Output the [x, y] coordinate of the center of the cell containing the given text.  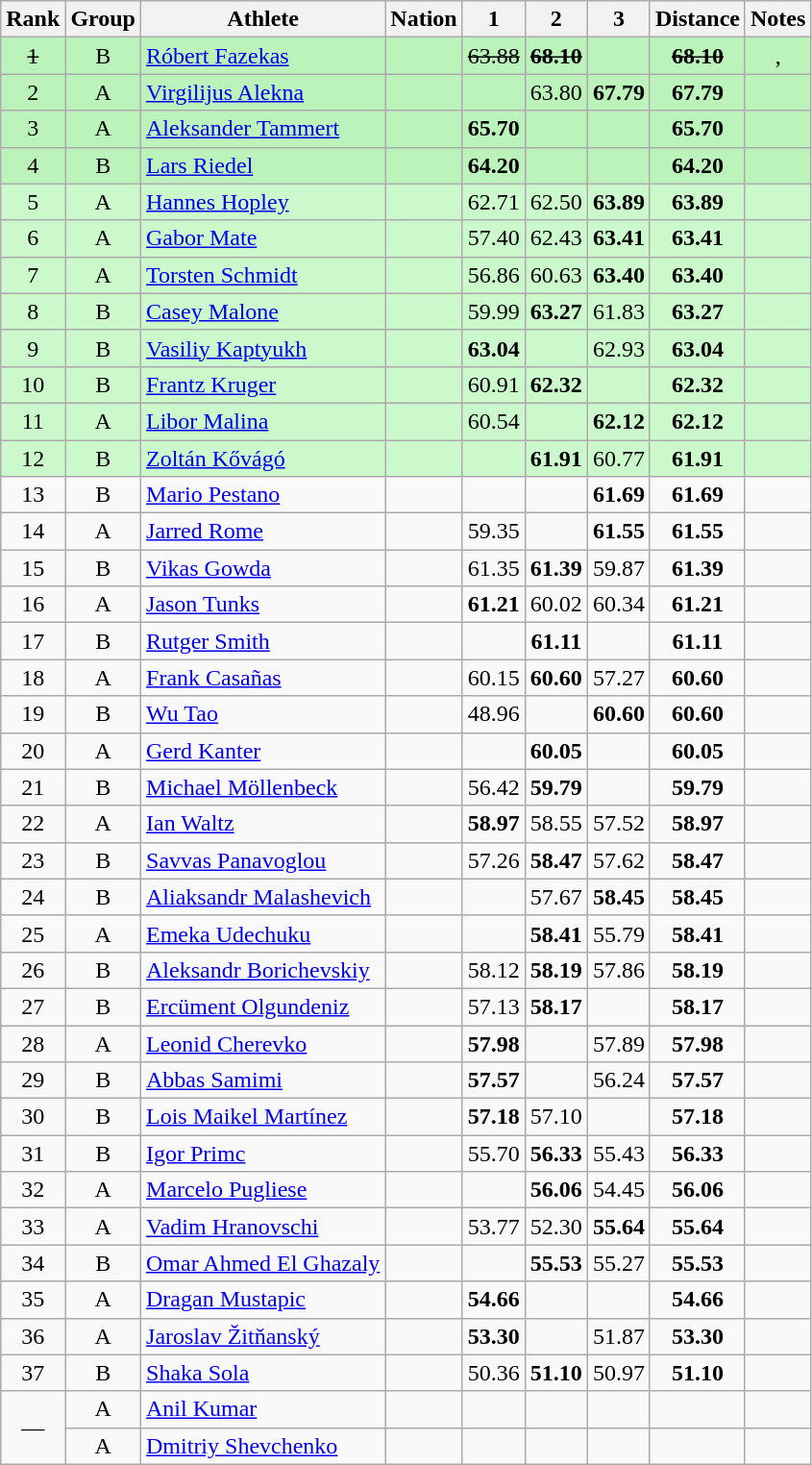
Mario Pestano [263, 495]
Abbas Samimi [263, 1080]
61.35 [494, 568]
Anil Kumar [263, 1409]
62.71 [494, 202]
57.13 [494, 1006]
16 [33, 605]
58.55 [555, 824]
59.99 [494, 311]
Lars Riedel [263, 165]
Frank Casañas [263, 678]
18 [33, 678]
63.80 [555, 92]
Aliaksandr Malashevich [263, 897]
55.27 [619, 1263]
52.30 [555, 1227]
60.77 [619, 459]
33 [33, 1227]
26 [33, 970]
Rank [33, 19]
50.97 [619, 1373]
57.67 [555, 897]
5 [33, 202]
Wu Tao [263, 714]
58.12 [494, 970]
Ercüment Olgundeniz [263, 1006]
Virgilijus Alekna [263, 92]
54.45 [619, 1190]
56.24 [619, 1080]
29 [33, 1080]
57.62 [619, 860]
Emeka Udechuku [263, 933]
Marcelo Pugliese [263, 1190]
Aleksander Tammert [263, 129]
11 [33, 421]
36 [33, 1336]
10 [33, 385]
60.63 [555, 275]
57.10 [555, 1117]
62.43 [555, 238]
Torsten Schmidt [263, 275]
53.77 [494, 1227]
6 [33, 238]
55.70 [494, 1154]
55.43 [619, 1154]
21 [33, 787]
20 [33, 751]
28 [33, 1043]
24 [33, 897]
Jarred Rome [263, 532]
57.27 [619, 678]
60.15 [494, 678]
14 [33, 532]
Casey Malone [263, 311]
27 [33, 1006]
51.87 [619, 1336]
61.83 [619, 311]
35 [33, 1300]
30 [33, 1117]
Gabor Mate [263, 238]
Vikas Gowda [263, 568]
— [33, 1428]
Leonid Cherevko [263, 1043]
Dmitriy Shevchenko [263, 1446]
57.40 [494, 238]
57.26 [494, 860]
Vasiliy Kaptyukh [263, 348]
Hannes Hopley [263, 202]
55.79 [619, 933]
7 [33, 275]
25 [33, 933]
48.96 [494, 714]
63.88 [494, 56]
Savvas Panavoglou [263, 860]
Lois Maikel Martínez [263, 1117]
Athlete [263, 19]
60.54 [494, 421]
Shaka Sola [263, 1373]
59.35 [494, 532]
4 [33, 165]
Jaroslav Žitňanský [263, 1336]
37 [33, 1373]
Notes [777, 19]
Michael Möllenbeck [263, 787]
Ian Waltz [263, 824]
57.89 [619, 1043]
23 [33, 860]
60.02 [555, 605]
34 [33, 1263]
13 [33, 495]
Gerd Kanter [263, 751]
Igor Primc [263, 1154]
Vadim Hranovschi [263, 1227]
Distance [698, 19]
Aleksandr Borichevskiy [263, 970]
9 [33, 348]
59.87 [619, 568]
60.91 [494, 385]
32 [33, 1190]
Róbert Fazekas [263, 56]
57.52 [619, 824]
8 [33, 311]
Dragan Mustapic [263, 1300]
56.42 [494, 787]
57.86 [619, 970]
22 [33, 824]
Rutger Smith [263, 641]
19 [33, 714]
56.86 [494, 275]
Group [104, 19]
Frantz Kruger [263, 385]
15 [33, 568]
, [777, 56]
17 [33, 641]
12 [33, 459]
Nation [424, 19]
Zoltán Kővágó [263, 459]
60.34 [619, 605]
Libor Malina [263, 421]
50.36 [494, 1373]
Jason Tunks [263, 605]
Omar Ahmed El Ghazaly [263, 1263]
62.50 [555, 202]
62.93 [619, 348]
31 [33, 1154]
